Find where the given text appears and provide that cell's center as (X, Y) coordinate. 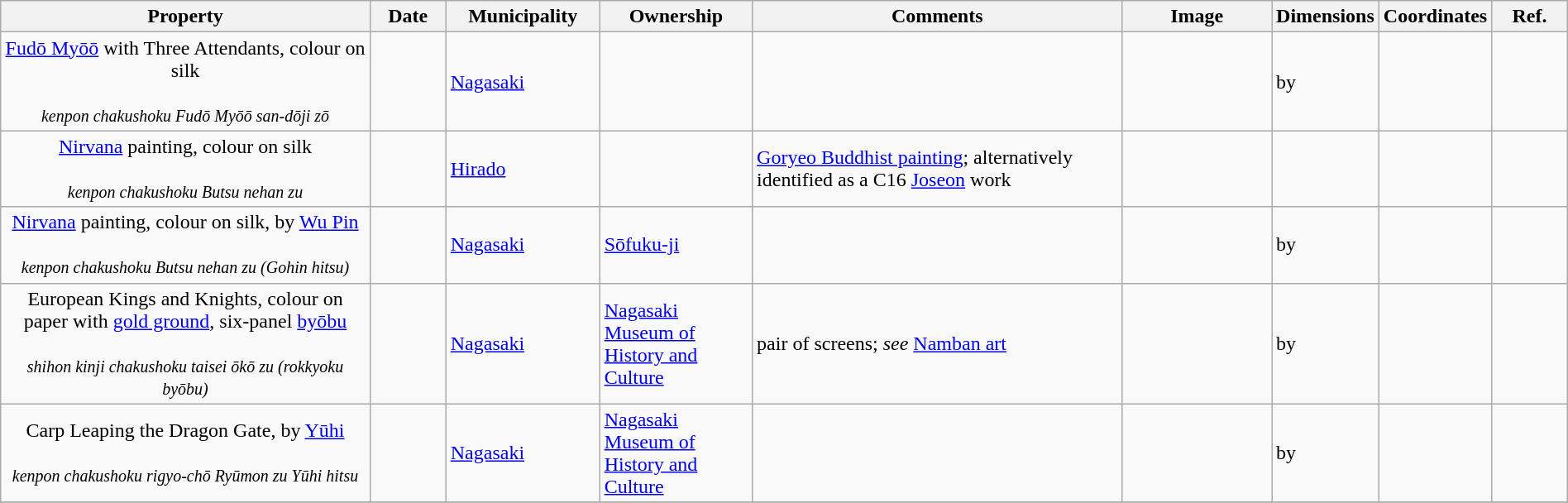
Nirvana painting, colour on silk, by Wu Pinkenpon chakushoku Butsu nehan zu (Gohin hitsu) (185, 245)
Comments (938, 17)
Goryeo Buddhist painting; alternatively identified as a C16 Joseon work (938, 169)
Property (185, 17)
Dimensions (1326, 17)
Date (408, 17)
Municipality (523, 17)
Image (1198, 17)
Hirado (523, 169)
Sōfuku-ji (676, 245)
Nirvana painting, colour on silkkenpon chakushoku Butsu nehan zu (185, 169)
Ownership (676, 17)
Coordinates (1435, 17)
pair of screens; see Namban art (938, 343)
European Kings and Knights, colour on paper with gold ground, six-panel byōbushihon kinji chakushoku taisei ōkō zu (rokkyoku byōbu) (185, 343)
Carp Leaping the Dragon Gate, by Yūhikenpon chakushoku rigyo-chō Ryūmon zu Yūhi hitsu (185, 453)
Ref. (1530, 17)
Fudō Myōō with Three Attendants, colour on silkkenpon chakushoku Fudō Myōō san-dōji zō (185, 81)
